Provide the [x, y] coordinate of the cell's center where the given text is located.  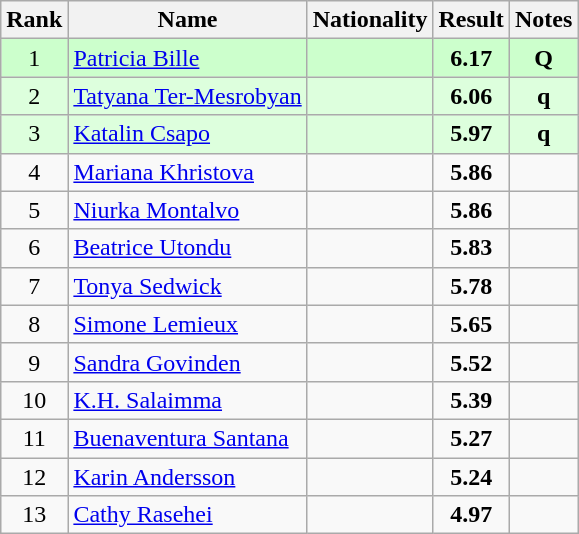
5.39 [471, 400]
Rank [34, 20]
7 [34, 286]
5 [34, 210]
6.17 [471, 58]
5.83 [471, 248]
11 [34, 438]
6 [34, 248]
1 [34, 58]
3 [34, 134]
Karin Andersson [188, 477]
4.97 [471, 515]
K.H. Salaimma [188, 400]
10 [34, 400]
2 [34, 96]
Cathy Rasehei [188, 515]
Notes [543, 20]
Beatrice Utondu [188, 248]
5.52 [471, 362]
Sandra Govinden [188, 362]
Tonya Sedwick [188, 286]
Name [188, 20]
5.24 [471, 477]
Nationality [370, 20]
6.06 [471, 96]
Buenaventura Santana [188, 438]
5.27 [471, 438]
Patricia Bille [188, 58]
9 [34, 362]
5.65 [471, 324]
13 [34, 515]
Niurka Montalvo [188, 210]
Result [471, 20]
12 [34, 477]
4 [34, 172]
Katalin Csapo [188, 134]
Simone Lemieux [188, 324]
5.97 [471, 134]
8 [34, 324]
5.78 [471, 286]
Q [543, 58]
Mariana Khristova [188, 172]
Tatyana Ter-Mesrobyan [188, 96]
